Identify which cell holds the provided text, then report its [x, y] central coordinate. 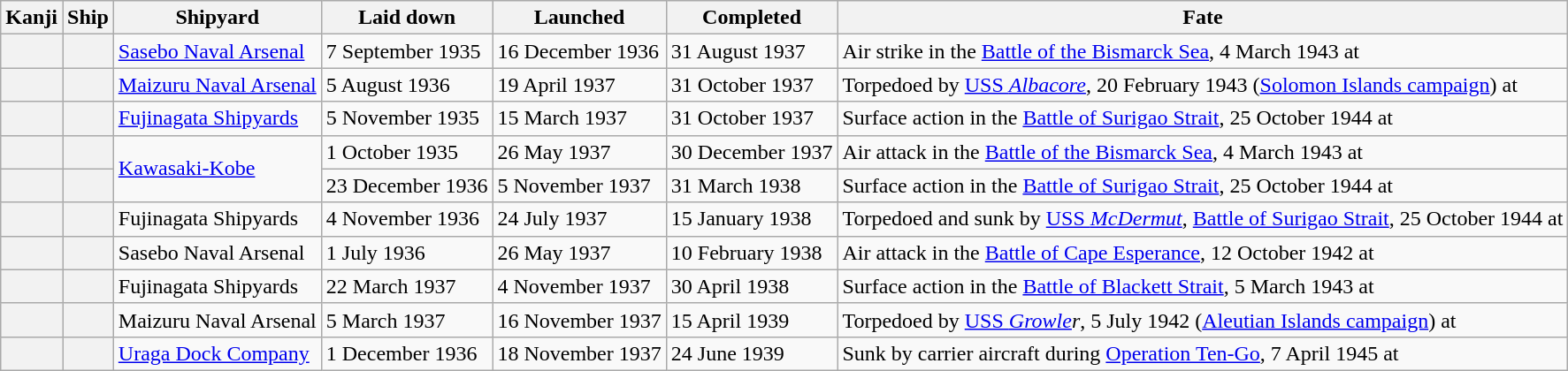
Torpedoed and sunk by USS McDermut, Battle of Surigao Strait, 25 October 1944 at [1203, 219]
Laid down [407, 18]
Completed [752, 18]
16 November 1937 [579, 320]
22 March 1937 [407, 286]
5 November 1935 [407, 118]
15 January 1938 [752, 219]
4 November 1936 [407, 219]
15 April 1939 [752, 320]
Fate [1203, 18]
31 August 1937 [752, 51]
Torpedoed by USS Growler, 5 July 1942 (Aleutian Islands campaign) at [1203, 320]
24 July 1937 [579, 219]
24 June 1939 [752, 353]
Torpedoed by USS Albacore, 20 February 1943 (Solomon Islands campaign) at [1203, 85]
4 November 1937 [579, 286]
Sunk by carrier aircraft during Operation Ten-Go, 7 April 1945 at [1203, 353]
Kawasaki-Kobe [218, 169]
7 September 1935 [407, 51]
Shipyard [218, 18]
1 July 1936 [407, 253]
10 February 1938 [752, 253]
16 December 1936 [579, 51]
Kanji [32, 18]
5 March 1937 [407, 320]
Uraga Dock Company [218, 353]
23 December 1936 [407, 185]
30 April 1938 [752, 286]
Air strike in the Battle of the Bismarck Sea, 4 March 1943 at [1203, 51]
30 December 1937 [752, 152]
Air attack in the Battle of Cape Esperance, 12 October 1942 at [1203, 253]
5 August 1936 [407, 85]
Air attack in the Battle of the Bismarck Sea, 4 March 1943 at [1203, 152]
1 October 1935 [407, 152]
18 November 1937 [579, 353]
Ship [88, 18]
31 March 1938 [752, 185]
Surface action in the Battle of Blackett Strait, 5 March 1943 at [1203, 286]
15 March 1937 [579, 118]
19 April 1937 [579, 85]
5 November 1937 [579, 185]
Launched [579, 18]
1 December 1936 [407, 353]
